Scan for the cell matching the given text and deliver its [X, Y] coordinate at center. 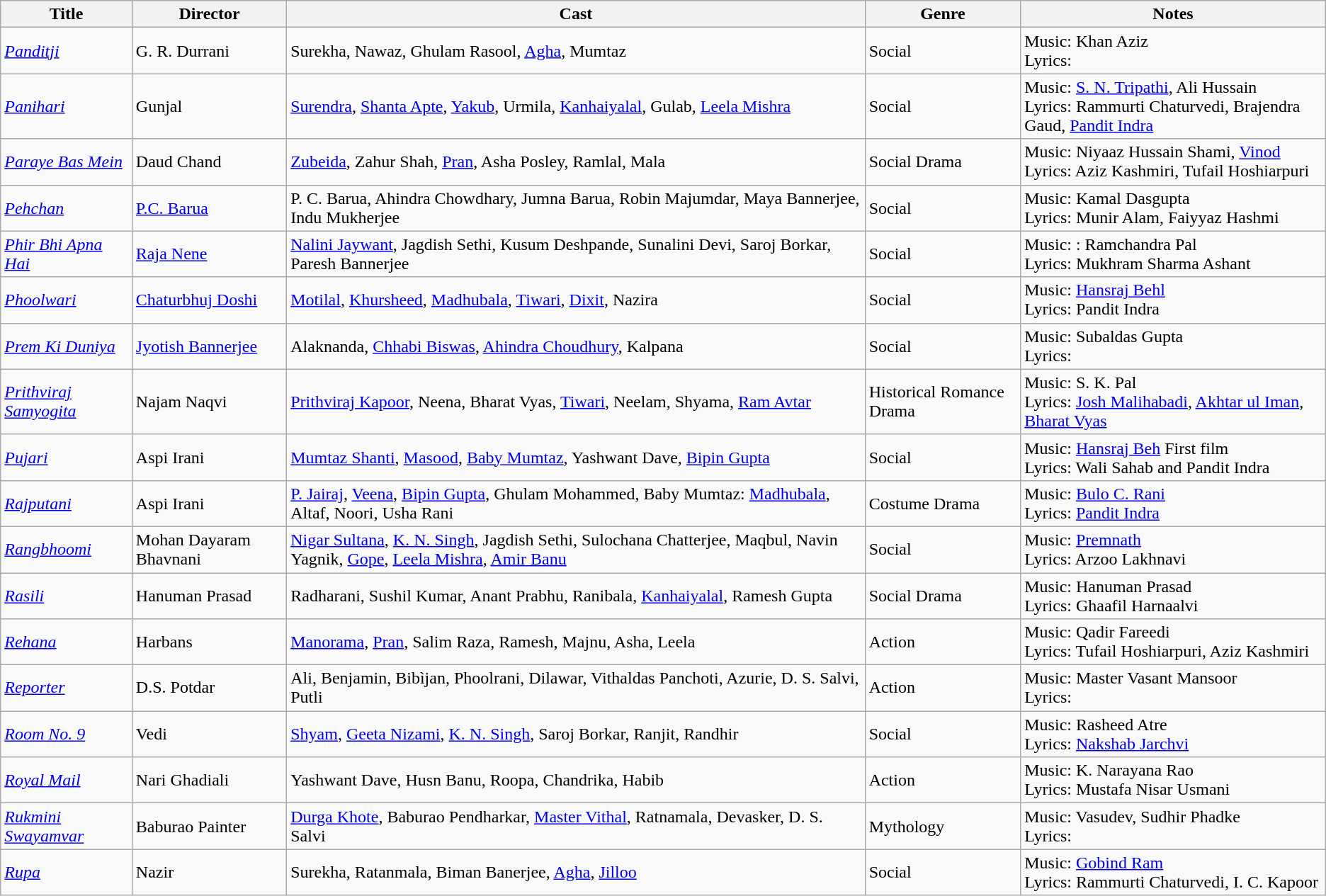
Phir Bhi Apna Hai [67, 254]
Daud Chand [209, 161]
Room No. 9 [67, 734]
Nalini Jaywant, Jagdish Sethi, Kusum Deshpande, Sunalini Devi, Saroj Borkar, Paresh Bannerjee [576, 254]
Mumtaz Shanti, Masood, Baby Mumtaz, Yashwant Dave, Bipin Gupta [576, 458]
Rajputani [67, 503]
D.S. Potdar [209, 688]
Surekha, Ratanmala, Biman Banerjee, Agha, Jilloo [576, 873]
Reporter [67, 688]
Zubeida, Zahur Shah, Pran, Asha Posley, Ramlal, Mala [576, 161]
Prem Ki Duniya [67, 346]
Mohan Dayaram Bhavnani [209, 550]
Rasili [67, 595]
Jyotish Bannerjee [209, 346]
Surendra, Shanta Apte, Yakub, Urmila, Kanhaiyalal, Gulab, Leela Mishra [576, 106]
Nari Ghadiali [209, 781]
Rupa [67, 873]
Music: Gobind RamLyrics: Rammurti Chaturvedi, I. C. Kapoor [1173, 873]
Music: Kamal DasguptaLyrics: Munir Alam, Faiyyaz Hashmi [1173, 208]
Nigar Sultana, K. N. Singh, Jagdish Sethi, Sulochana Chatterjee, Maqbul, Navin Yagnik, Gope, Leela Mishra, Amir Banu [576, 550]
Motilal, Khursheed, Madhubala, Tiwari, Dixit, Nazira [576, 300]
Manorama, Pran, Salim Raza, Ramesh, Majnu, Asha, Leela [576, 642]
Harbans [209, 642]
Paraye Bas Mein [67, 161]
P.C. Barua [209, 208]
Genre [943, 14]
G. R. Durrani [209, 51]
Music: K. Narayana RaoLyrics: Mustafa Nisar Usmani [1173, 781]
Music: Rasheed AtreLyrics: Nakshab Jarchvi [1173, 734]
Najam Naqvi [209, 402]
Notes [1173, 14]
P. C. Barua, Ahindra Chowdhary, Jumna Barua, Robin Majumdar, Maya Bannerjee, Indu Mukherjee [576, 208]
Music: S. N. Tripathi, Ali Hussain Lyrics: Rammurti Chaturvedi, Brajendra Gaud, Pandit Indra [1173, 106]
Gunjal [209, 106]
Panditji [67, 51]
Music: Qadir FareediLyrics: Tufail Hoshiarpuri, Aziz Kashmiri [1173, 642]
Chaturbhuj Doshi [209, 300]
Royal Mail [67, 781]
Music: PremnathLyrics: Arzoo Lakhnavi [1173, 550]
Pehchan [67, 208]
Historical Romance Drama [943, 402]
Rehana [67, 642]
Prithviraj Kapoor, Neena, Bharat Vyas, Tiwari, Neelam, Shyama, Ram Avtar [576, 402]
Phoolwari [67, 300]
Raja Nene [209, 254]
Music: Vasudev, Sudhir PhadkeLyrics: [1173, 826]
Music: S. K. PalLyrics: Josh Malihabadi, Akhtar ul Iman, Bharat Vyas [1173, 402]
Director [209, 14]
Radharani, Sushil Kumar, Anant Prabhu, Ranibala, Kanhaiyalal, Ramesh Gupta [576, 595]
Music: Khan AzizLyrics: [1173, 51]
Music: Subaldas GuptaLyrics: [1173, 346]
Music: Niyaaz Hussain Shami, VinodLyrics: Aziz Kashmiri, Tufail Hoshiarpuri [1173, 161]
Hanuman Prasad [209, 595]
Cast [576, 14]
Music: Hansraj Beh First filmLyrics: Wali Sahab and Pandit Indra [1173, 458]
Yashwant Dave, Husn Banu, Roopa, Chandrika, Habib [576, 781]
Alaknanda, Chhabi Biswas, Ahindra Choudhury, Kalpana [576, 346]
Music: : Ramchandra PalLyrics: Mukhram Sharma Ashant [1173, 254]
Pujari [67, 458]
Music: Hansraj BehlLyrics: Pandit Indra [1173, 300]
Prithviraj Samyogita [67, 402]
Panihari [67, 106]
Ali, Benjamin, Bibìjan, Phoolrani, Dilawar, Vithaldas Panchoti, Azurie, D. S. Salvi, Putli [576, 688]
Surekha, Nawaz, Ghulam Rasool, Agha, Mumtaz [576, 51]
Nazir [209, 873]
Costume Drama [943, 503]
Rangbhoomi [67, 550]
Music: Bulo C. RaniLyrics: Pandit Indra [1173, 503]
Title [67, 14]
P. Jairaj, Veena, Bipin Gupta, Ghulam Mohammed, Baby Mumtaz: Madhubala, Altaf, Noori, Usha Rani [576, 503]
Mythology [943, 826]
Durga Khote, Baburao Pendharkar, Master Vithal, Ratnamala, Devasker, D. S. Salvi [576, 826]
Vedi [209, 734]
Music: Master Vasant MansoorLyrics: [1173, 688]
Baburao Painter [209, 826]
Shyam, Geeta Nizami, K. N. Singh, Saroj Borkar, Ranjit, Randhir [576, 734]
Rukmini Swayamvar [67, 826]
Music: Hanuman Prasad Lyrics: Ghaafil Harnaalvi [1173, 595]
